From the cell containing the given text, extract its center point as (x, y) coordinate. 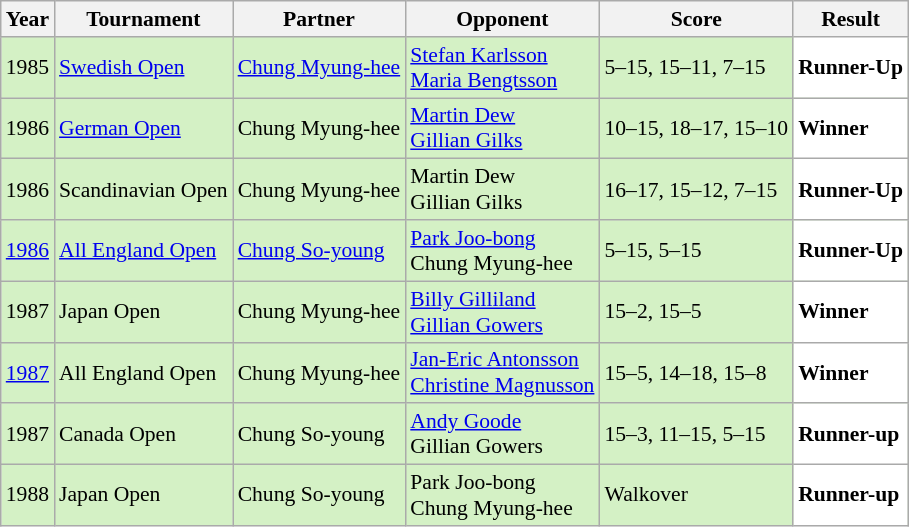
1988 (28, 496)
Walkover (696, 496)
15–5, 14–18, 15–8 (696, 372)
5–15, 5–15 (696, 250)
Jan-Eric Antonsson Christine Magnusson (502, 372)
Score (696, 19)
15–3, 11–15, 5–15 (696, 434)
Canada Open (144, 434)
Swedish Open (144, 68)
Scandinavian Open (144, 190)
Andy Goode Gillian Gowers (502, 434)
Tournament (144, 19)
Stefan Karlsson Maria Bengtsson (502, 68)
10–15, 18–17, 15–10 (696, 128)
15–2, 15–5 (696, 312)
Partner (320, 19)
German Open (144, 128)
Result (850, 19)
Billy Gilliland Gillian Gowers (502, 312)
1985 (28, 68)
Year (28, 19)
5–15, 15–11, 7–15 (696, 68)
Opponent (502, 19)
16–17, 15–12, 7–15 (696, 190)
